Return (X, Y) of the center of cell containing provided text 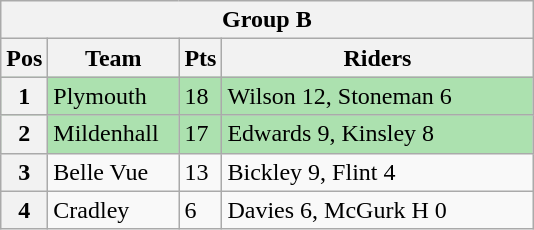
4 (24, 210)
Davies 6, McGurk H 0 (378, 210)
Bickley 9, Flint 4 (378, 172)
Wilson 12, Stoneman 6 (378, 96)
Group B (267, 20)
Pos (24, 58)
Team (114, 58)
6 (200, 210)
3 (24, 172)
Plymouth (114, 96)
2 (24, 134)
Mildenhall (114, 134)
Belle Vue (114, 172)
Edwards 9, Kinsley 8 (378, 134)
17 (200, 134)
1 (24, 96)
18 (200, 96)
Riders (378, 58)
Pts (200, 58)
Cradley (114, 210)
13 (200, 172)
